Capture the cell that displays the provided text and extract its [x, y] central coordinate. 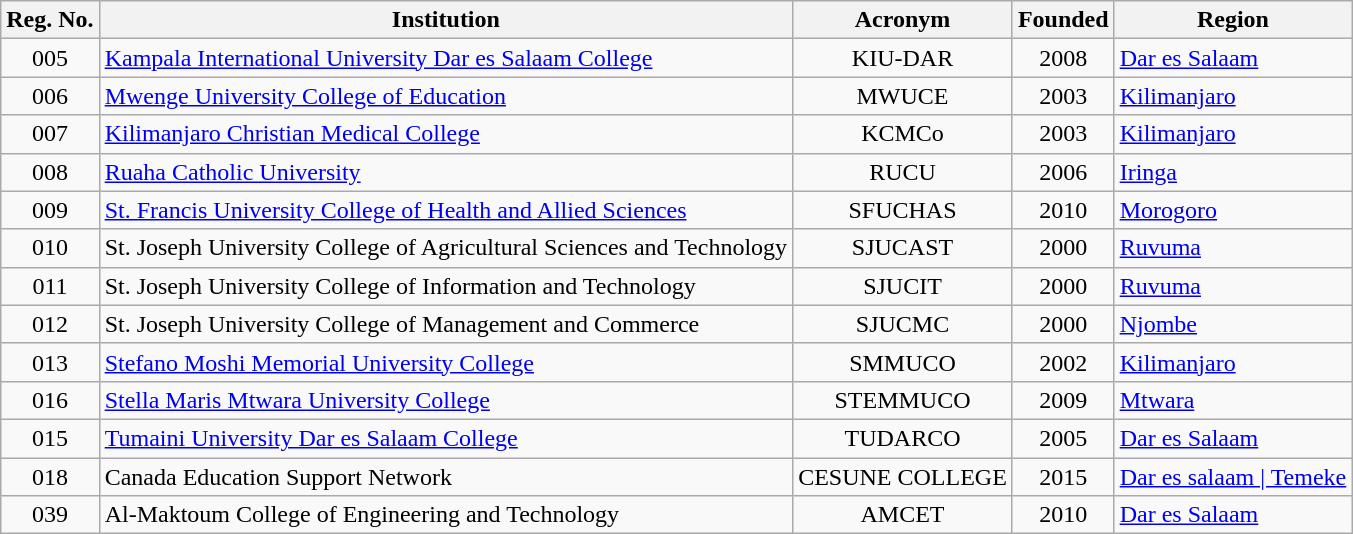
SMMUCO [903, 362]
St. Joseph University College of Management and Commerce [446, 324]
2006 [1063, 172]
Kampala International University Dar es Salaam College [446, 58]
009 [50, 210]
SJUCIT [903, 286]
011 [50, 286]
AMCET [903, 515]
2015 [1063, 477]
007 [50, 134]
Ruaha Catholic University [446, 172]
Dar es salaam | Temeke [1233, 477]
Iringa [1233, 172]
Stefano Moshi Memorial University College [446, 362]
Reg. No. [50, 20]
2009 [1063, 400]
2002 [1063, 362]
MWUCE [903, 96]
005 [50, 58]
039 [50, 515]
010 [50, 248]
SJUCAST [903, 248]
013 [50, 362]
RUCU [903, 172]
SFUCHAS [903, 210]
KIU-DAR [903, 58]
Kilimanjaro Christian Medical College [446, 134]
TUDARCO [903, 438]
015 [50, 438]
2005 [1063, 438]
008 [50, 172]
Njombe [1233, 324]
Stella Maris Mtwara University College [446, 400]
012 [50, 324]
2008 [1063, 58]
006 [50, 96]
Institution [446, 20]
Acronym [903, 20]
CESUNE COLLEGE [903, 477]
Mtwara [1233, 400]
Region [1233, 20]
018 [50, 477]
Mwenge University College of Education [446, 96]
STEMMUCO [903, 400]
SJUCMC [903, 324]
St. Joseph University College of Information and Technology [446, 286]
Morogoro [1233, 210]
016 [50, 400]
St. Joseph University College of Agricultural Sciences and Technology [446, 248]
Al-Maktoum College of Engineering and Technology [446, 515]
Founded [1063, 20]
KCMCo [903, 134]
St. Francis University College of Health and Allied Sciences [446, 210]
Canada Education Support Network [446, 477]
Tumaini University Dar es Salaam College [446, 438]
